Return the [x, y] coordinate for the center point of the cell that contains the specified text.  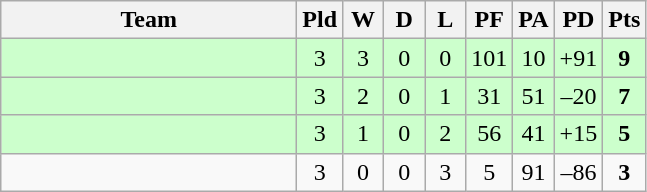
PA [534, 20]
Team [149, 20]
Pts [624, 20]
7 [624, 96]
L [446, 20]
51 [534, 96]
41 [534, 134]
–86 [578, 172]
10 [534, 58]
31 [490, 96]
91 [534, 172]
W [364, 20]
56 [490, 134]
PF [490, 20]
PD [578, 20]
–20 [578, 96]
D [404, 20]
Pld [320, 20]
101 [490, 58]
+15 [578, 134]
+91 [578, 58]
9 [624, 58]
